Scan for the cell matching the given text and deliver its (x, y) coordinate at center. 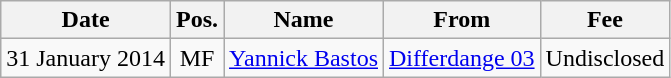
MF (196, 58)
Date (86, 20)
Differdange 03 (462, 58)
Name (304, 20)
Yannick Bastos (304, 58)
31 January 2014 (86, 58)
Pos. (196, 20)
From (462, 20)
Fee (605, 20)
Undisclosed (605, 58)
